Capture the cell that displays the provided text and extract its (x, y) central coordinate. 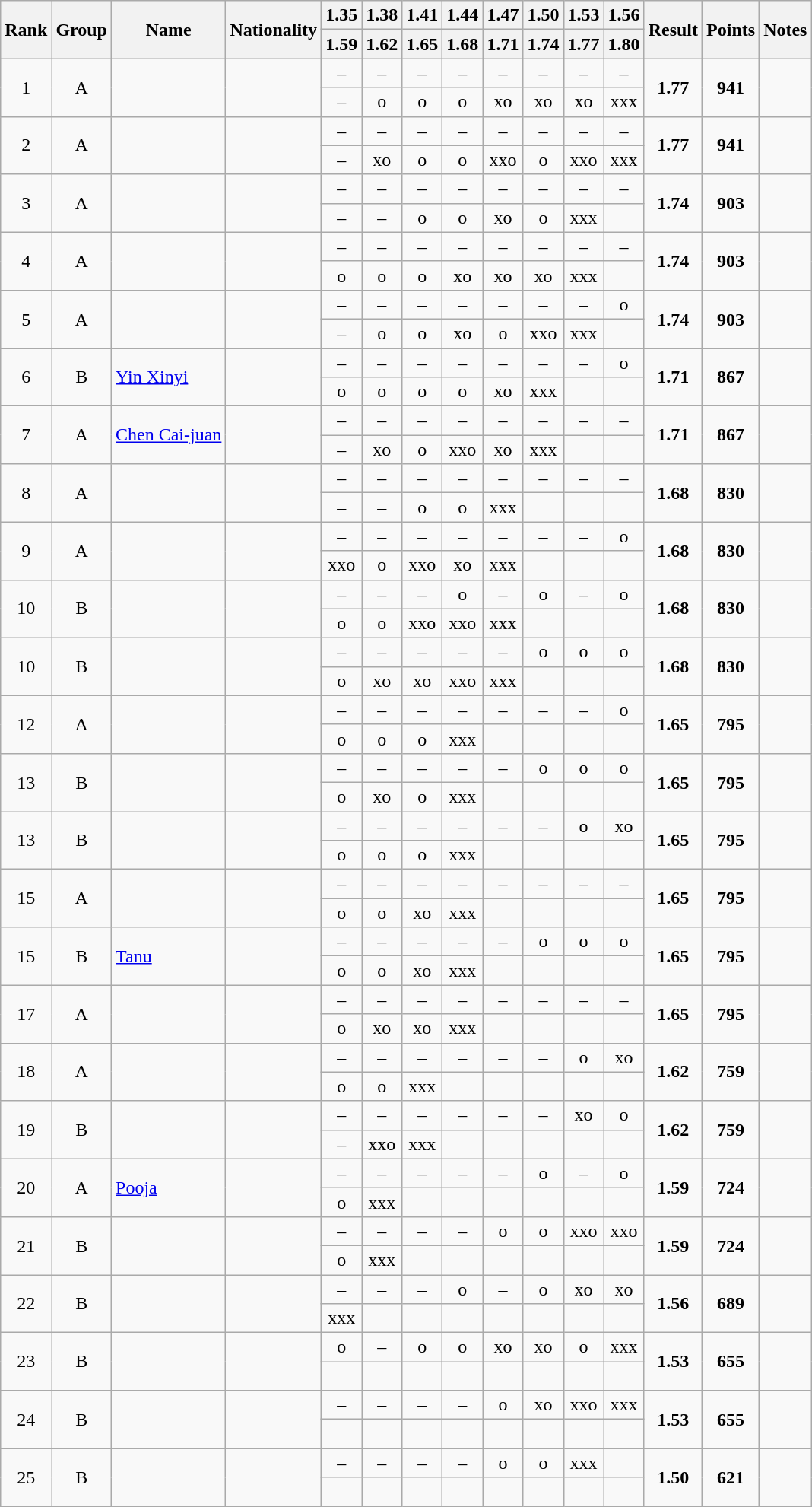
1.44 (462, 15)
22 (26, 1304)
23 (26, 1362)
4 (26, 261)
Yin Xinyi (169, 377)
Tanu (169, 956)
3 (26, 203)
8 (26, 493)
5 (26, 319)
20 (26, 1187)
21 (26, 1245)
1.38 (382, 15)
Points (731, 30)
1.41 (423, 15)
Name (169, 30)
Pooja (169, 1187)
Chen Cai-juan (169, 435)
Result (673, 30)
689 (731, 1304)
24 (26, 1420)
9 (26, 551)
Notes (785, 30)
25 (26, 1477)
1.47 (503, 15)
621 (731, 1477)
Rank (26, 30)
18 (26, 1072)
12 (26, 724)
17 (26, 1014)
19 (26, 1130)
1 (26, 87)
1.35 (342, 15)
6 (26, 377)
2 (26, 145)
7 (26, 435)
Nationality (274, 30)
Group (82, 30)
1.80 (623, 44)
